Scan for the cell matching the given text and deliver its (X, Y) coordinate at center. 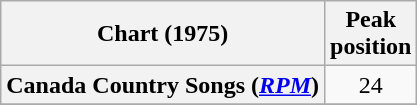
Peak position (371, 34)
24 (371, 85)
Chart (1975) (163, 34)
Canada Country Songs (RPM) (163, 85)
